Capture the cell that displays the provided text and extract its (x, y) central coordinate. 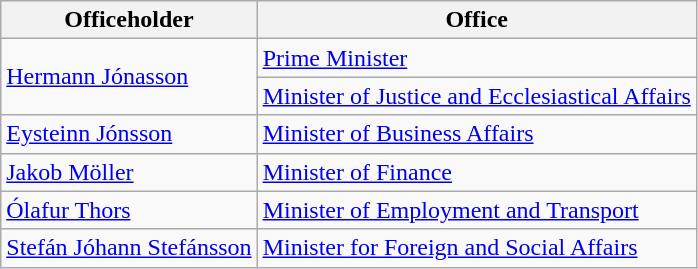
Hermann Jónasson (129, 77)
Officeholder (129, 20)
Prime Minister (476, 58)
Jakob Möller (129, 172)
Eysteinn Jónsson (129, 134)
Minister of Employment and Transport (476, 210)
Minister of Justice and Ecclesiastical Affairs (476, 96)
Minister for Foreign and Social Affairs (476, 248)
Office (476, 20)
Ólafur Thors (129, 210)
Minister of Business Affairs (476, 134)
Stefán Jóhann Stefánsson (129, 248)
Minister of Finance (476, 172)
